From the cell containing the given text, extract its center point as [X, Y] coordinate. 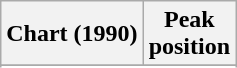
Peakposition [189, 34]
Chart (1990) [72, 34]
